For the text-containing cell, return its midpoint in (x, y) coordinate format. 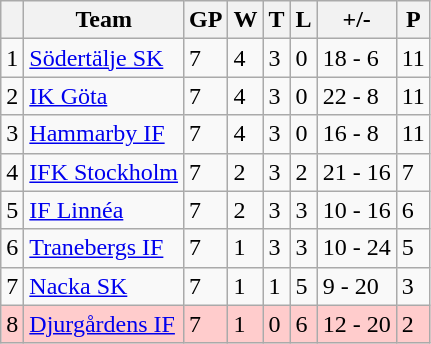
Södertälje SK (104, 58)
Hammarby IF (104, 134)
22 - 8 (356, 96)
18 - 6 (356, 58)
21 - 16 (356, 172)
IFK Stockholm (104, 172)
Tranebergs IF (104, 248)
GP (206, 20)
12 - 20 (356, 324)
Djurgårdens IF (104, 324)
+/- (356, 20)
8 (12, 324)
9 - 20 (356, 286)
W (246, 20)
10 - 24 (356, 248)
IF Linnéa (104, 210)
L (304, 20)
Team (104, 20)
T (276, 20)
16 - 8 (356, 134)
P (413, 20)
IK Göta (104, 96)
10 - 16 (356, 210)
Nacka SK (104, 286)
